For the text-containing cell, return its midpoint in (x, y) coordinate format. 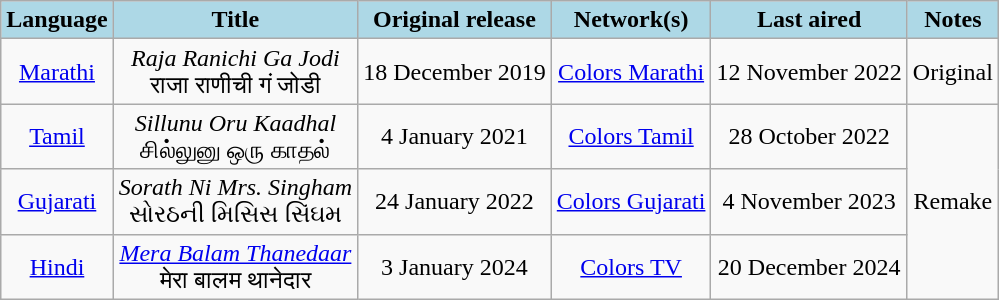
Hindi (57, 266)
3 January 2024 (455, 266)
Sillunu Oru Kaadhal சில்லுனு ஒரு காதல் (235, 136)
Colors TV (631, 266)
4 January 2021 (455, 136)
Network(s) (631, 20)
Notes (952, 20)
Tamil (57, 136)
20 December 2024 (809, 266)
Gujarati (57, 202)
Original (952, 72)
4 November 2023 (809, 202)
18 December 2019 (455, 72)
Colors Gujarati (631, 202)
Marathi (57, 72)
Original release (455, 20)
Language (57, 20)
Sorath Ni Mrs. Singham સોરઠની મિસિસ સિંઘમ (235, 202)
Colors Marathi (631, 72)
Title (235, 20)
28 October 2022 (809, 136)
Raja Ranichi Ga Jodi राजा राणीची गं जोडी (235, 72)
Remake (952, 202)
Mera Balam Thanedaar मेरा बालम थानेदार (235, 266)
12 November 2022 (809, 72)
24 January 2022 (455, 202)
Colors Tamil (631, 136)
Last aired (809, 20)
